Locate the cell with the specified text and output its (x, y) center coordinate. 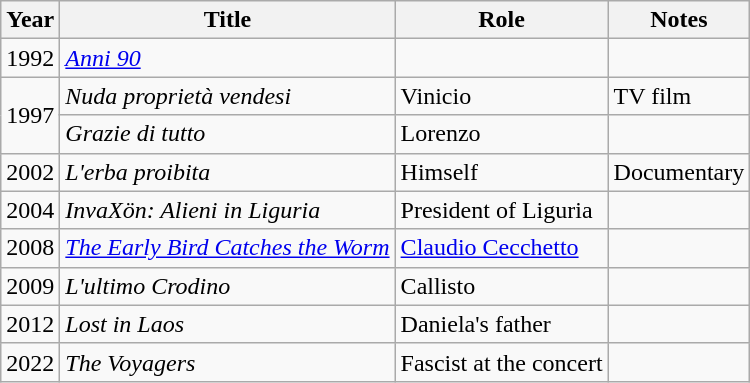
Grazie di tutto (228, 134)
2022 (30, 362)
TV film (679, 96)
2004 (30, 210)
1992 (30, 58)
Lorenzo (502, 134)
Daniela's father (502, 324)
Documentary (679, 172)
The Voyagers (228, 362)
Vinicio (502, 96)
Callisto (502, 286)
2012 (30, 324)
Year (30, 20)
Lost in Laos (228, 324)
InvaXön: Alieni in Liguria (228, 210)
1997 (30, 115)
Notes (679, 20)
2009 (30, 286)
Claudio Cecchetto (502, 248)
L'ultimo Crodino (228, 286)
L'erba proibita (228, 172)
2002 (30, 172)
Role (502, 20)
Nuda proprietà vendesi (228, 96)
Himself (502, 172)
President of Liguria (502, 210)
Anni 90 (228, 58)
Fascist at the concert (502, 362)
The Early Bird Catches the Worm (228, 248)
Title (228, 20)
2008 (30, 248)
